Detect which cell encompasses the target text, then output its (x, y) center coordinate. 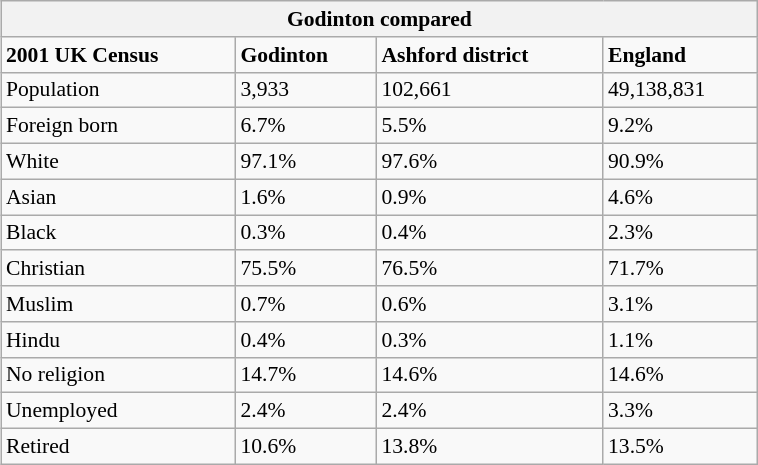
97.6% (490, 162)
Christian (118, 269)
49,138,831 (680, 90)
14.7% (306, 375)
90.9% (680, 162)
3.1% (680, 304)
Retired (118, 447)
Asian (118, 197)
Godinton (306, 55)
White (118, 162)
9.2% (680, 126)
3,933 (306, 90)
England (680, 55)
76.5% (490, 269)
Godinton compared (380, 19)
10.6% (306, 447)
0.6% (490, 304)
102,661 (490, 90)
3.3% (680, 411)
0.9% (490, 197)
2.3% (680, 233)
Ashford district (490, 55)
5.5% (490, 126)
6.7% (306, 126)
71.7% (680, 269)
13.5% (680, 447)
13.8% (490, 447)
0.7% (306, 304)
97.1% (306, 162)
1.6% (306, 197)
75.5% (306, 269)
Foreign born (118, 126)
No religion (118, 375)
Hindu (118, 340)
Black (118, 233)
Population (118, 90)
1.1% (680, 340)
2001 UK Census (118, 55)
Muslim (118, 304)
4.6% (680, 197)
Unemployed (118, 411)
